Search for the cell housing the specified text and yield its (x, y) center coordinate. 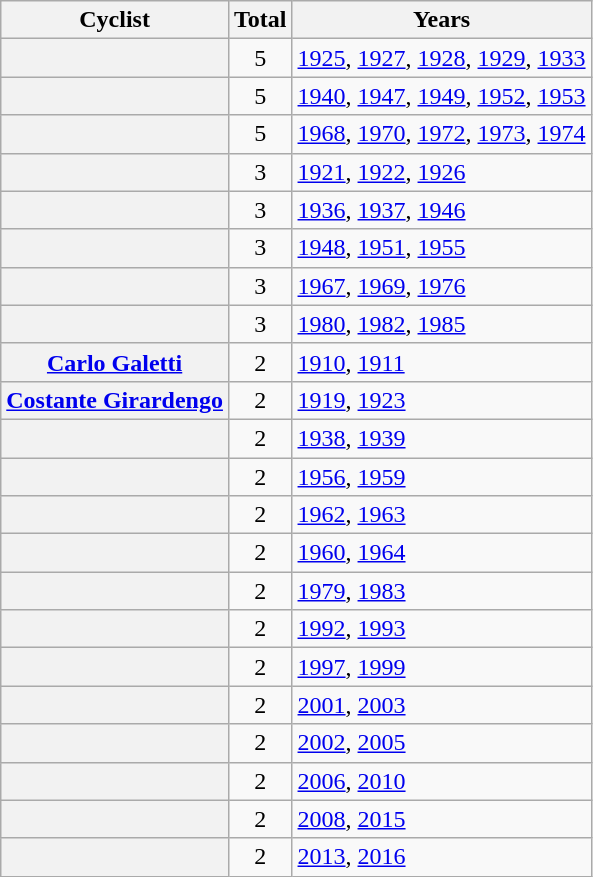
1948, 1951, 1955 (442, 248)
2013, 2016 (442, 857)
2008, 2015 (442, 819)
1967, 1969, 1976 (442, 286)
Carlo Galetti (115, 362)
1910, 1911 (442, 362)
1992, 1993 (442, 629)
1921, 1922, 1926 (442, 172)
1979, 1983 (442, 591)
1925, 1927, 1928, 1929, 1933 (442, 58)
2002, 2005 (442, 743)
1936, 1937, 1946 (442, 210)
1938, 1939 (442, 438)
1919, 1923 (442, 400)
1962, 1963 (442, 515)
1956, 1959 (442, 477)
1997, 1999 (442, 667)
2006, 2010 (442, 781)
Total (260, 20)
Years (442, 20)
1980, 1982, 1985 (442, 324)
Cyclist (115, 20)
1940, 1947, 1949, 1952, 1953 (442, 96)
2001, 2003 (442, 705)
1968, 1970, 1972, 1973, 1974 (442, 134)
Costante Girardengo (115, 400)
1960, 1964 (442, 553)
